Return (X, Y) of the center of cell containing provided text 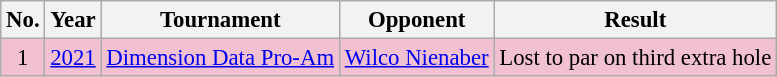
1 (23, 58)
Opponent (416, 20)
Year (73, 20)
Tournament (220, 20)
Wilco Nienaber (416, 58)
Dimension Data Pro-Am (220, 58)
No. (23, 20)
Lost to par on third extra hole (636, 58)
Result (636, 20)
2021 (73, 58)
